Find where the given text appears and provide that cell's center as (X, Y) coordinate. 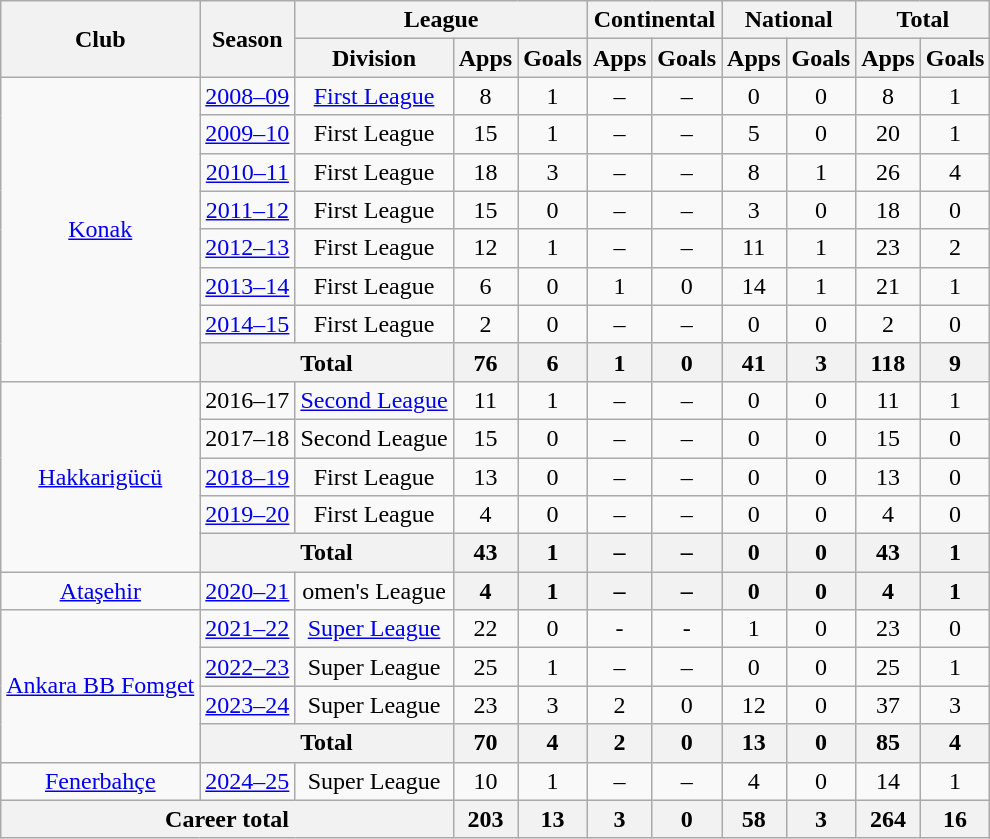
26 (888, 172)
2016–17 (248, 400)
Continental (654, 20)
Career total (227, 819)
Ataşehir (100, 591)
Konak (100, 229)
Fenerbahçe (100, 781)
2018–19 (248, 477)
Ankara BB Fomget (100, 686)
22 (485, 629)
58 (754, 819)
Season (248, 39)
9 (955, 362)
21 (888, 286)
264 (888, 819)
203 (485, 819)
2009–10 (248, 134)
2024–25 (248, 781)
118 (888, 362)
2022–23 (248, 667)
20 (888, 134)
85 (888, 743)
2008–09 (248, 96)
16 (955, 819)
Club (100, 39)
2020–21 (248, 591)
5 (754, 134)
2012–13 (248, 248)
omen's League (374, 591)
37 (888, 705)
2019–20 (248, 515)
10 (485, 781)
2011–12 (248, 210)
Division (374, 58)
2014–15 (248, 324)
76 (485, 362)
2023–24 (248, 705)
2010–11 (248, 172)
70 (485, 743)
2021–22 (248, 629)
2013–14 (248, 286)
League (442, 20)
41 (754, 362)
Hakkarigücü (100, 476)
National (789, 20)
2017–18 (248, 438)
